Identify which cell holds the provided text, then report its (X, Y) central coordinate. 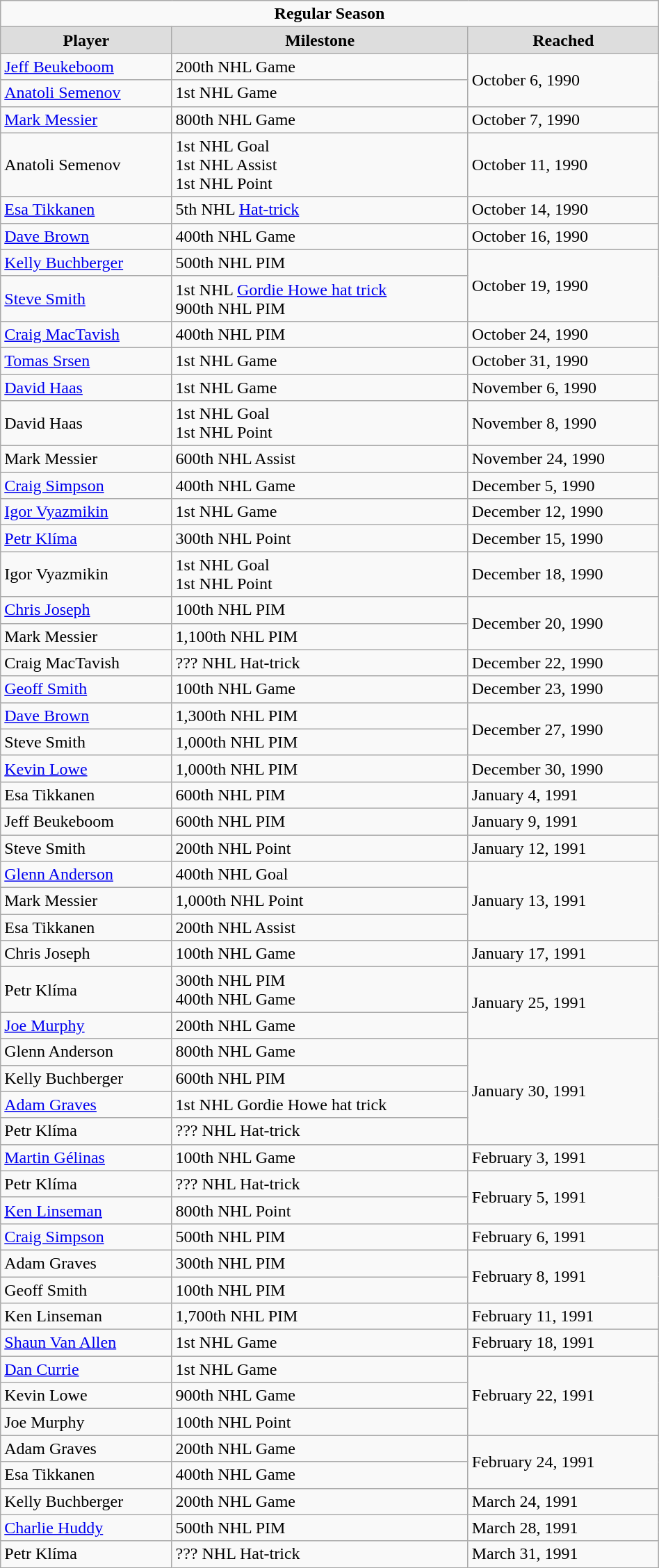
800th NHL Point (320, 1210)
300th NHL Point (320, 538)
Martin Gélinas (86, 1157)
January 13, 1991 (563, 901)
Reached (563, 40)
December 23, 1990 (563, 689)
Shaun Van Allen (86, 1343)
November 8, 1990 (563, 424)
October 31, 1990 (563, 361)
December 20, 1990 (563, 623)
400th NHL Goal (320, 875)
February 6, 1991 (563, 1237)
October 14, 1990 (563, 210)
Milestone (320, 40)
March 28, 1991 (563, 1528)
November 24, 1990 (563, 459)
1st NHL Gordie Howe hat trick (320, 1105)
January 4, 1991 (563, 795)
300th NHL PIM400th NHL Game (320, 989)
November 6, 1990 (563, 387)
1,000th NHL Point (320, 901)
February 18, 1991 (563, 1343)
December 12, 1990 (563, 512)
Tomas Srsen (86, 361)
900th NHL Game (320, 1396)
100th NHL Point (320, 1422)
300th NHL PIM (320, 1263)
October 16, 1990 (563, 236)
December 27, 1990 (563, 729)
1st NHL Goal1st NHL Assist1st NHL Point (320, 165)
October 6, 1990 (563, 80)
Player (86, 40)
December 15, 1990 (563, 538)
February 8, 1991 (563, 1276)
Charlie Huddy (86, 1528)
February 3, 1991 (563, 1157)
October 19, 1990 (563, 285)
January 12, 1991 (563, 848)
1st NHL Gordie Howe hat trick900th NHL PIM (320, 299)
January 25, 1991 (563, 1003)
December 18, 1990 (563, 574)
February 22, 1991 (563, 1396)
January 17, 1991 (563, 954)
March 24, 1991 (563, 1501)
1,300th NHL PIM (320, 716)
Regular Season (329, 14)
February 24, 1991 (563, 1462)
October 7, 1990 (563, 119)
200th NHL Assist (320, 927)
400th NHL PIM (320, 334)
Dan Currie (86, 1369)
January 9, 1991 (563, 821)
October 11, 1990 (563, 165)
200th NHL Point (320, 848)
February 5, 1991 (563, 1197)
February 11, 1991 (563, 1317)
1,700th NHL PIM (320, 1317)
December 5, 1990 (563, 486)
March 31, 1991 (563, 1554)
5th NHL Hat-trick (320, 210)
December 30, 1990 (563, 768)
1,100th NHL PIM (320, 636)
600th NHL Assist (320, 459)
December 22, 1990 (563, 663)
October 24, 1990 (563, 334)
January 30, 1991 (563, 1091)
